Locate the cell with the specified text and output its (X, Y) center coordinate. 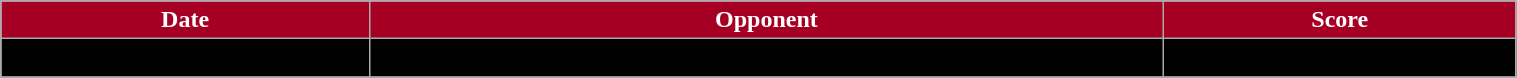
Feb. 4 (186, 58)
Date (186, 20)
Opponent (766, 20)
Score (1340, 20)
Montreal Stars (766, 58)
